Provide the [x, y] coordinate of the cell's center where the given text is located.  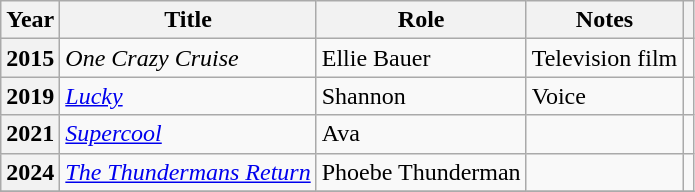
Role [421, 20]
One Crazy Cruise [188, 58]
Television film [604, 58]
Phoebe Thunderman [421, 172]
2019 [30, 96]
Notes [604, 20]
2024 [30, 172]
Title [188, 20]
Year [30, 20]
2021 [30, 134]
Ava [421, 134]
Shannon [421, 96]
2015 [30, 58]
Lucky [188, 96]
Supercool [188, 134]
Voice [604, 96]
The Thundermans Return [188, 172]
Ellie Bauer [421, 58]
